For the text-containing cell, return its midpoint in (X, Y) coordinate format. 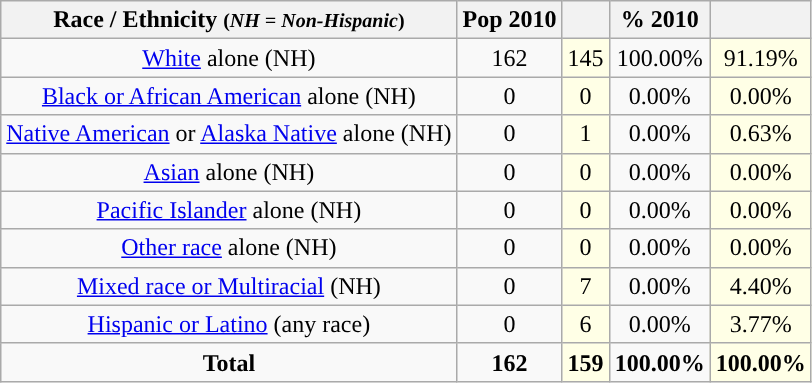
7 (586, 286)
145 (586, 58)
% 2010 (660, 20)
0.63% (760, 134)
Hispanic or Latino (any race) (229, 324)
Total (229, 362)
159 (586, 362)
Pacific Islander alone (NH) (229, 210)
White alone (NH) (229, 58)
6 (586, 324)
Asian alone (NH) (229, 172)
91.19% (760, 58)
Native American or Alaska Native alone (NH) (229, 134)
Other race alone (NH) (229, 248)
Black or African American alone (NH) (229, 96)
Race / Ethnicity (NH = Non-Hispanic) (229, 20)
Pop 2010 (510, 20)
3.77% (760, 324)
Mixed race or Multiracial (NH) (229, 286)
1 (586, 134)
4.40% (760, 286)
